Pinpoint the cell where the given text exists, returning its (X, Y) midpoint coordinate. 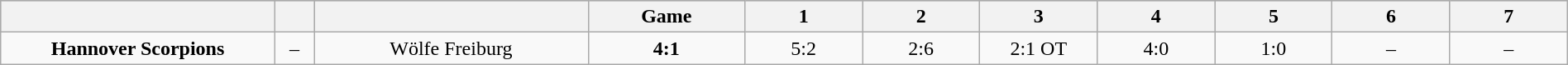
4 (1156, 17)
7 (1508, 17)
5 (1274, 17)
3 (1039, 17)
2:1 OT (1039, 48)
2:6 (921, 48)
6 (1391, 17)
1 (804, 17)
Hannover Scorpions (138, 48)
Wölfe Freiburg (452, 48)
1:0 (1274, 48)
4:1 (667, 48)
5:2 (804, 48)
Game (667, 17)
4:0 (1156, 48)
2 (921, 17)
